Provide the [X, Y] coordinate of the cell's center where the given text is located.  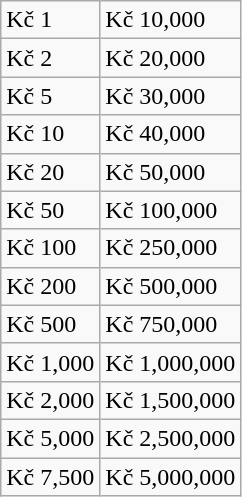
Kč 5 [50, 96]
Kč 100,000 [170, 210]
Kč 30,000 [170, 96]
Kč 1 [50, 20]
Kč 250,000 [170, 248]
Kč 20,000 [170, 58]
Kč 7,500 [50, 477]
Kč 2 [50, 58]
Kč 20 [50, 172]
Kč 100 [50, 248]
Kč 2,500,000 [170, 438]
Kč 50 [50, 210]
Kč 1,000,000 [170, 362]
Kč 40,000 [170, 134]
Kč 500,000 [170, 286]
Kč 5,000 [50, 438]
Kč 200 [50, 286]
Kč 50,000 [170, 172]
Kč 10 [50, 134]
Kč 500 [50, 324]
Kč 2,000 [50, 400]
Kč 750,000 [170, 324]
Kč 1,500,000 [170, 400]
Kč 5,000,000 [170, 477]
Kč 10,000 [170, 20]
Kč 1,000 [50, 362]
